Find where the given text appears and provide that cell's center as [X, Y] coordinate. 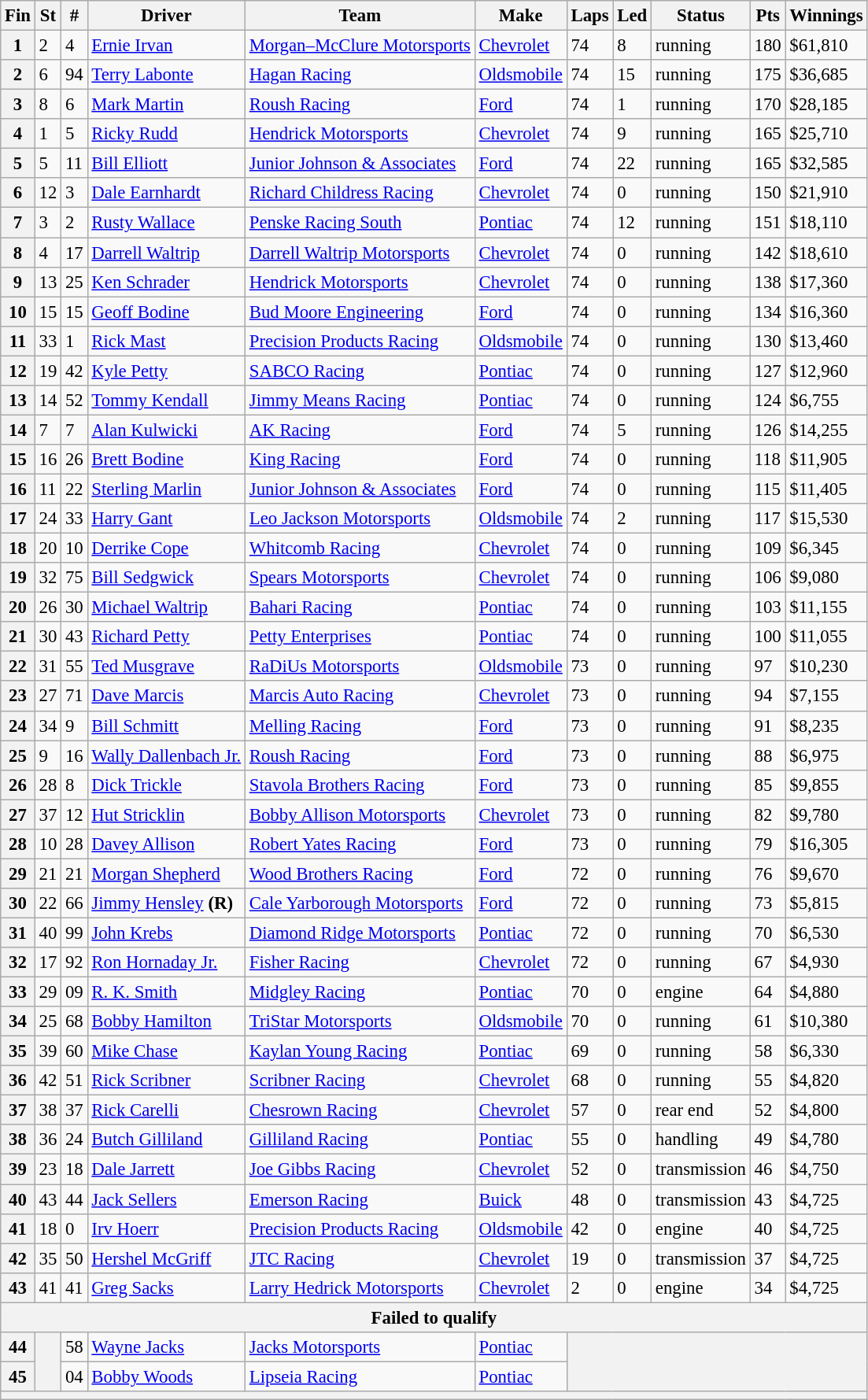
Kaylan Young Racing [360, 1051]
85 [768, 785]
RaDiUs Motorsports [360, 667]
Fisher Racing [360, 962]
Fin [18, 16]
Robert Yates Racing [360, 844]
115 [768, 489]
Bill Elliott [166, 164]
$9,780 [826, 815]
$7,155 [826, 696]
$6,330 [826, 1051]
Emerson Racing [360, 1199]
$10,230 [826, 667]
Wayne Jacks [166, 1347]
Darrell Waltrip [166, 253]
76 [768, 874]
$18,110 [826, 223]
$4,880 [826, 992]
Petty Enterprises [360, 637]
$6,530 [826, 933]
Melling Racing [360, 726]
SABCO Racing [360, 371]
57 [590, 1110]
Morgan Shepherd [166, 874]
Team [360, 16]
92 [74, 962]
67 [768, 962]
Ted Musgrave [166, 667]
Chesrown Racing [360, 1110]
Ernie Irvan [166, 46]
Rick Scribner [166, 1080]
50 [74, 1258]
Ron Hornaday Jr. [166, 962]
Mike Chase [166, 1051]
Lipseia Racing [360, 1376]
$4,800 [826, 1110]
$6,345 [826, 549]
118 [768, 460]
$36,685 [826, 75]
88 [768, 755]
$4,930 [826, 962]
$9,670 [826, 874]
Jacks Motorsports [360, 1347]
Cale Yarborough Motorsports [360, 903]
R. K. Smith [166, 992]
Bill Sedgwick [166, 578]
Tommy Kendall [166, 401]
JTC Racing [360, 1258]
Failed to qualify [434, 1317]
91 [768, 726]
$5,815 [826, 903]
100 [768, 637]
82 [768, 815]
Bobby Allison Motorsports [360, 815]
Stavola Brothers Racing [360, 785]
Dick Trickle [166, 785]
rear end [700, 1110]
Led [633, 16]
Richard Petty [166, 637]
Bobby Woods [166, 1376]
Jimmy Means Racing [360, 401]
St [47, 16]
49 [768, 1140]
60 [74, 1051]
Hut Stricklin [166, 815]
Jack Sellers [166, 1199]
$61,810 [826, 46]
Rick Mast [166, 341]
Ken Schrader [166, 282]
Wood Brothers Racing [360, 874]
99 [74, 933]
$9,855 [826, 785]
Sterling Marlin [166, 489]
$16,305 [826, 844]
Whitcomb Racing [360, 549]
Make [521, 16]
$4,820 [826, 1080]
Dale Earnhardt [166, 193]
Butch Gilliland [166, 1140]
Ricky Rudd [166, 134]
Rusty Wallace [166, 223]
103 [768, 608]
109 [768, 549]
66 [74, 903]
$12,960 [826, 371]
Greg Sacks [166, 1287]
71 [74, 696]
126 [768, 430]
$8,235 [826, 726]
Bahari Racing [360, 608]
46 [768, 1169]
Davey Allison [166, 844]
180 [768, 46]
$6,755 [826, 401]
Brett Bodine [166, 460]
$28,185 [826, 105]
Joe Gibbs Racing [360, 1169]
Mark Martin [166, 105]
Gilliland Racing [360, 1140]
130 [768, 341]
Penske Racing South [360, 223]
$11,155 [826, 608]
151 [768, 223]
$15,530 [826, 519]
Darrell Waltrip Motorsports [360, 253]
61 [768, 1021]
Jimmy Hensley (R) [166, 903]
117 [768, 519]
48 [590, 1199]
$9,080 [826, 578]
TriStar Motorsports [360, 1021]
Scribner Racing [360, 1080]
97 [768, 667]
Morgan–McClure Motorsports [360, 46]
$11,905 [826, 460]
Richard Childress Racing [360, 193]
Laps [590, 16]
Michael Waltrip [166, 608]
Kyle Petty [166, 371]
Hagan Racing [360, 75]
Harry Gant [166, 519]
$16,360 [826, 312]
Larry Hedrick Motorsports [360, 1287]
Dave Marcis [166, 696]
$11,055 [826, 637]
Geoff Bodine [166, 312]
John Krebs [166, 933]
Derrike Cope [166, 549]
124 [768, 401]
127 [768, 371]
Bobby Hamilton [166, 1021]
$4,750 [826, 1169]
142 [768, 253]
# [74, 16]
Rick Carelli [166, 1110]
75 [74, 578]
51 [74, 1080]
$32,585 [826, 164]
Dale Jarrett [166, 1169]
AK Racing [360, 430]
Terry Labonte [166, 75]
$11,405 [826, 489]
Midgley Racing [360, 992]
$17,360 [826, 282]
Winnings [826, 16]
Driver [166, 16]
$21,910 [826, 193]
175 [768, 75]
handling [700, 1140]
Bud Moore Engineering [360, 312]
69 [590, 1051]
Buick [521, 1199]
$14,255 [826, 430]
$6,975 [826, 755]
04 [74, 1376]
Hershel McGriff [166, 1258]
Alan Kulwicki [166, 430]
79 [768, 844]
King Racing [360, 460]
64 [768, 992]
09 [74, 992]
Marcis Auto Racing [360, 696]
$10,380 [826, 1021]
134 [768, 312]
138 [768, 282]
$25,710 [826, 134]
$13,460 [826, 341]
Pts [768, 16]
$18,610 [826, 253]
170 [768, 105]
Diamond Ridge Motorsports [360, 933]
150 [768, 193]
Status [700, 16]
106 [768, 578]
Leo Jackson Motorsports [360, 519]
$4,780 [826, 1140]
Wally Dallenbach Jr. [166, 755]
Bill Schmitt [166, 726]
Irv Hoerr [166, 1228]
45 [18, 1376]
Spears Motorsports [360, 578]
